Capture the cell that displays the provided text and extract its [x, y] central coordinate. 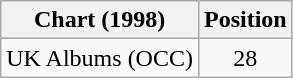
UK Albums (OCC) [100, 58]
Chart (1998) [100, 20]
Position [245, 20]
28 [245, 58]
